Output the [x, y] coordinate of the center of the cell containing the given text.  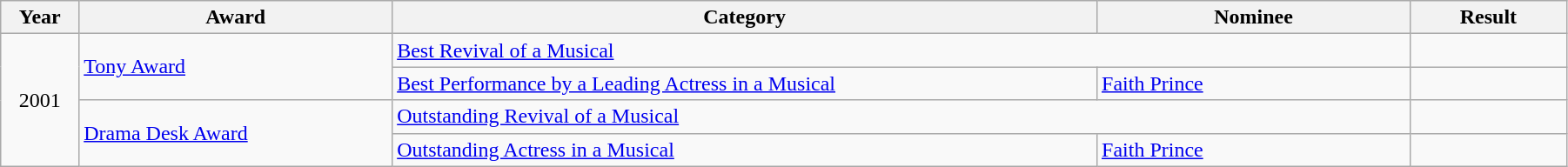
Category [745, 17]
Best Performance by a Leading Actress in a Musical [745, 83]
Tony Award [236, 67]
Year [40, 17]
Nominee [1254, 17]
2001 [40, 100]
Outstanding Actress in a Musical [745, 150]
Drama Desk Award [236, 133]
Outstanding Revival of a Musical [901, 117]
Result [1488, 17]
Best Revival of a Musical [901, 50]
Award [236, 17]
